Locate the cell with the specified text and output its [X, Y] center coordinate. 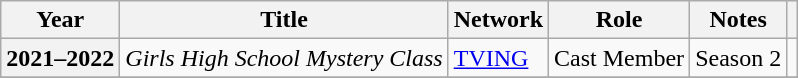
Network [498, 20]
Season 2 [738, 58]
Cast Member [620, 58]
TVING [498, 58]
Girls High School Mystery Class [284, 58]
Role [620, 20]
2021–2022 [60, 58]
Year [60, 20]
Notes [738, 20]
Title [284, 20]
